Provide the [x, y] coordinate of the cell's center where the given text is located.  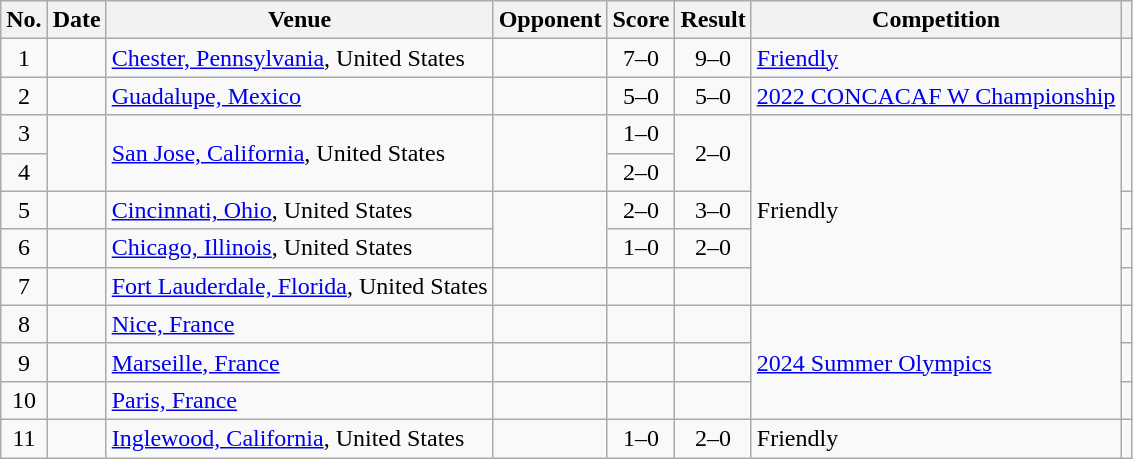
Chicago, Illinois, United States [300, 248]
11 [24, 438]
2022 CONCACAF W Championship [936, 96]
Guadalupe, Mexico [300, 96]
8 [24, 324]
3 [24, 134]
5 [24, 210]
Result [713, 20]
Competition [936, 20]
Paris, France [300, 400]
Inglewood, California, United States [300, 438]
San Jose, California, United States [300, 153]
Date [76, 20]
1 [24, 58]
6 [24, 248]
2 [24, 96]
3–0 [713, 210]
4 [24, 172]
10 [24, 400]
7 [24, 286]
Opponent [550, 20]
9–0 [713, 58]
Score [641, 20]
7–0 [641, 58]
Marseille, France [300, 362]
Nice, France [300, 324]
No. [24, 20]
Chester, Pennsylvania, United States [300, 58]
Venue [300, 20]
2024 Summer Olympics [936, 362]
9 [24, 362]
Cincinnati, Ohio, United States [300, 210]
Fort Lauderdale, Florida, United States [300, 286]
